Extract the (X, Y) coordinate from the center of the cell holding the provided text.  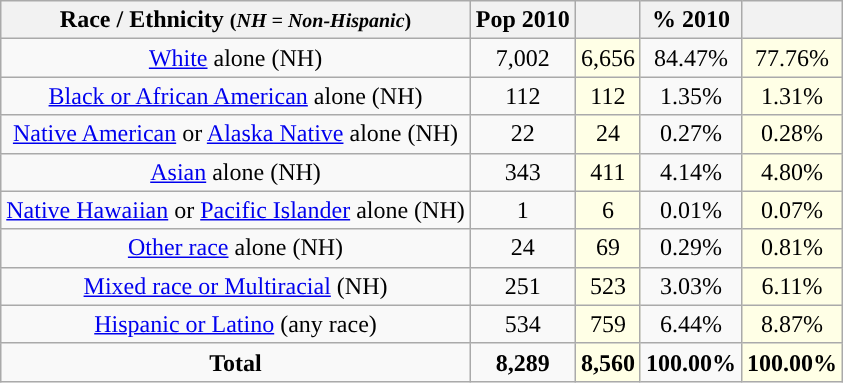
Race / Ethnicity (NH = Non-Hispanic) (236, 20)
4.14% (690, 172)
0.29% (690, 248)
6.44% (690, 324)
343 (522, 172)
8.87% (792, 324)
0.07% (792, 210)
77.76% (792, 58)
0.81% (792, 248)
White alone (NH) (236, 58)
1 (522, 210)
3.03% (690, 286)
84.47% (690, 58)
Pop 2010 (522, 20)
Hispanic or Latino (any race) (236, 324)
Native American or Alaska Native alone (NH) (236, 134)
0.01% (690, 210)
251 (522, 286)
22 (522, 134)
1.35% (690, 96)
% 2010 (690, 20)
6,656 (608, 58)
Black or African American alone (NH) (236, 96)
523 (608, 286)
759 (608, 324)
0.27% (690, 134)
411 (608, 172)
Other race alone (NH) (236, 248)
4.80% (792, 172)
0.28% (792, 134)
6 (608, 210)
1.31% (792, 96)
534 (522, 324)
6.11% (792, 286)
Native Hawaiian or Pacific Islander alone (NH) (236, 210)
8,289 (522, 362)
Total (236, 362)
Asian alone (NH) (236, 172)
Mixed race or Multiracial (NH) (236, 286)
7,002 (522, 58)
69 (608, 248)
8,560 (608, 362)
